Locate the cell with the specified text and output its [x, y] center coordinate. 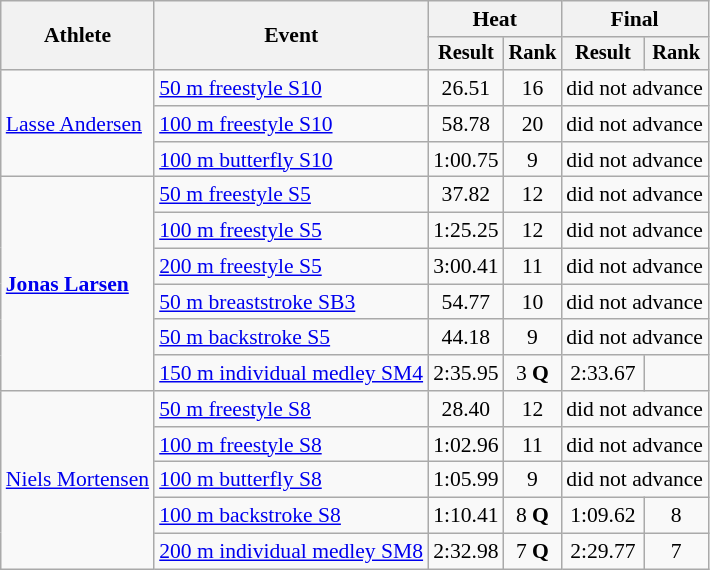
200 m individual medley SM8 [291, 552]
8 [676, 516]
Athlete [78, 36]
50 m backstroke S5 [291, 338]
50 m freestyle S5 [291, 195]
1:09.62 [602, 516]
37.82 [466, 195]
3 Q [533, 373]
Jonas Larsen [78, 284]
50 m breaststroke SB3 [291, 302]
50 m freestyle S10 [291, 88]
20 [533, 124]
Final [634, 19]
10 [533, 302]
2:32.98 [466, 552]
1:10.41 [466, 516]
Lasse Andersen [78, 124]
1:25.25 [466, 231]
50 m freestyle S8 [291, 409]
Heat [494, 19]
28.40 [466, 409]
100 m backstroke S8 [291, 516]
2:35.95 [466, 373]
44.18 [466, 338]
Event [291, 36]
2:33.67 [602, 373]
7 Q [533, 552]
7 [676, 552]
Niels Mortensen [78, 480]
100 m freestyle S5 [291, 231]
2:29.77 [602, 552]
1:00.75 [466, 160]
1:02.96 [466, 445]
150 m individual medley SM4 [291, 373]
100 m freestyle S10 [291, 124]
8 Q [533, 516]
100 m freestyle S8 [291, 445]
26.51 [466, 88]
100 m butterfly S8 [291, 480]
3:00.41 [466, 267]
1:05.99 [466, 480]
16 [533, 88]
58.78 [466, 124]
200 m freestyle S5 [291, 267]
54.77 [466, 302]
100 m butterfly S10 [291, 160]
